Search for the cell housing the specified text and yield its (x, y) center coordinate. 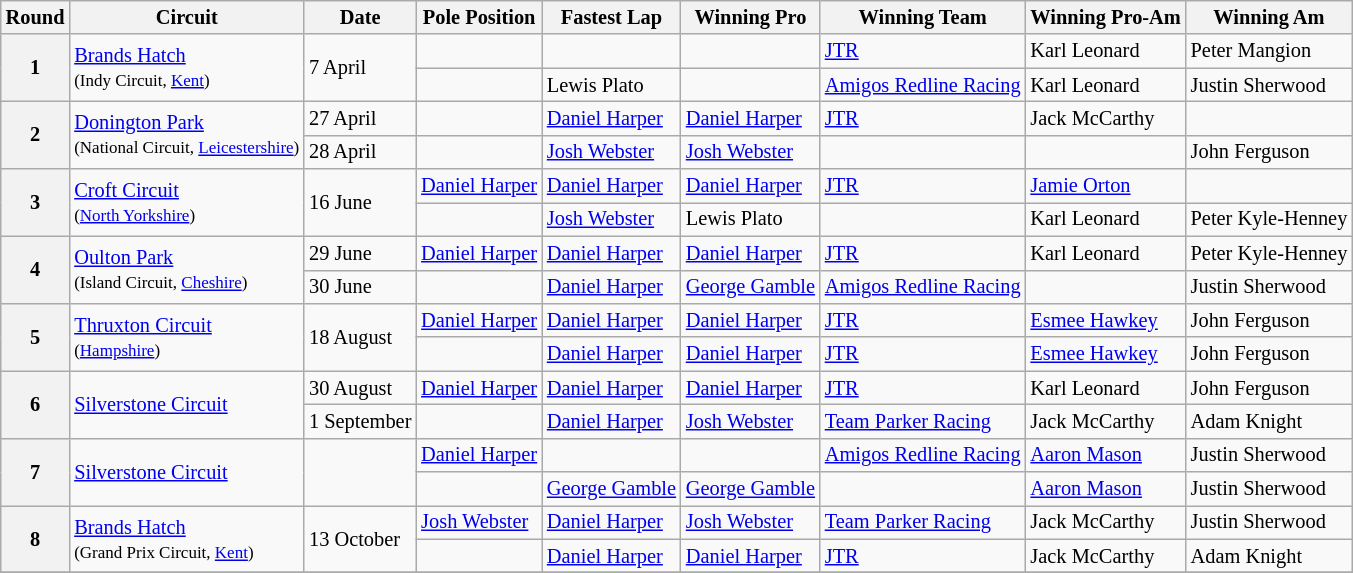
3 (36, 202)
Winning Pro-Am (1106, 17)
8 (36, 538)
Pole Position (479, 17)
Brands Hatch(Indy Circuit, Kent) (186, 68)
Croft Circuit(North Yorkshire) (186, 202)
1 September (360, 421)
7 April (360, 68)
27 April (360, 118)
18 August (360, 336)
6 (36, 404)
Winning Am (1269, 17)
Thruxton Circuit(Hampshire) (186, 336)
Peter Mangion (1269, 51)
30 June (360, 287)
30 August (360, 388)
Circuit (186, 17)
Donington Park(National Circuit, Leicestershire) (186, 134)
29 June (360, 253)
4 (36, 270)
13 October (360, 538)
28 April (360, 152)
7 (36, 472)
Jamie Orton (1106, 186)
Brands Hatch(Grand Prix Circuit, Kent) (186, 538)
1 (36, 68)
Oulton Park(Island Circuit, Cheshire) (186, 270)
Date (360, 17)
Winning Pro (750, 17)
5 (36, 336)
16 June (360, 202)
Winning Team (923, 17)
2 (36, 134)
Fastest Lap (612, 17)
Round (36, 17)
